Scan for the cell matching the given text and deliver its [X, Y] coordinate at center. 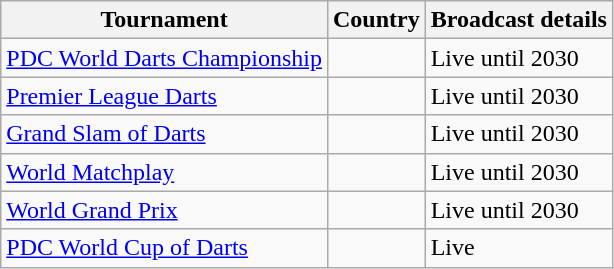
Grand Slam of Darts [164, 134]
PDC World Cup of Darts [164, 248]
Country [376, 20]
World Matchplay [164, 172]
Premier League Darts [164, 96]
Tournament [164, 20]
Broadcast details [518, 20]
World Grand Prix [164, 210]
PDC World Darts Championship [164, 58]
Live [518, 248]
